Pinpoint the cell where the given text exists, returning its (x, y) midpoint coordinate. 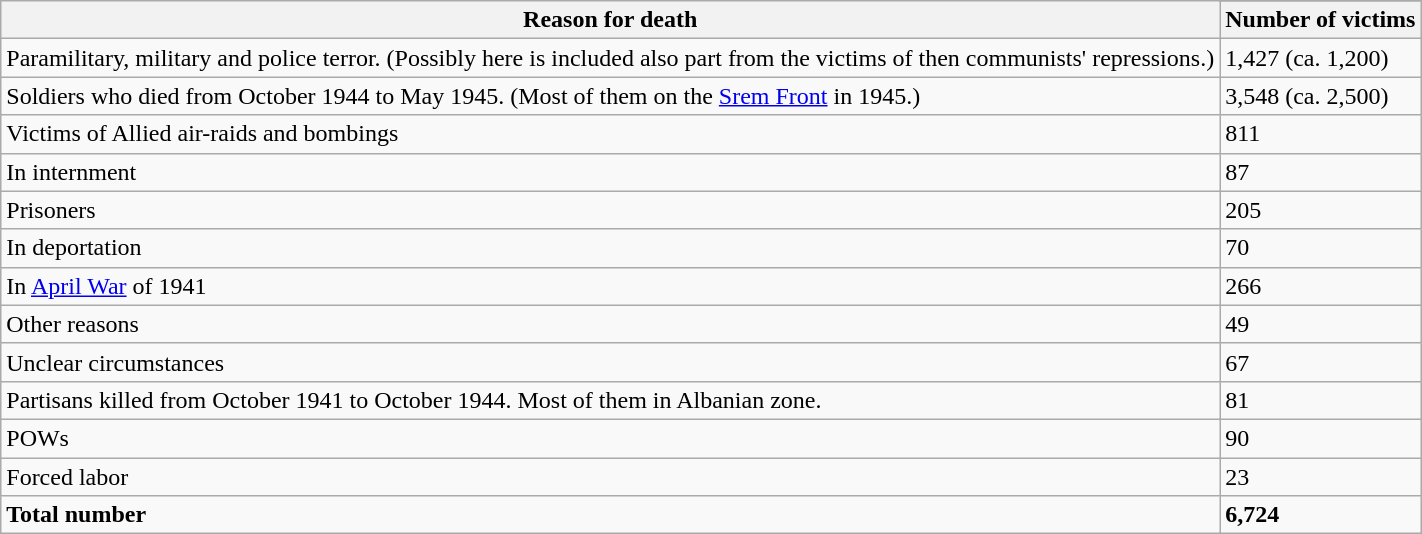
3,548 (ca. 2,500) (1320, 96)
6,724 (1320, 515)
Total number (610, 515)
Forced labor (610, 477)
81 (1320, 400)
In April War of 1941 (610, 286)
In deportation (610, 248)
87 (1320, 172)
49 (1320, 324)
205 (1320, 210)
Partisans killed from October 1941 to October 1944. Most of them in Albanian zone. (610, 400)
Other reasons (610, 324)
Unclear circumstances (610, 362)
Victims of Allied air-raids and bombings (610, 134)
Soldiers who died from October 1944 to May 1945. (Most of them on the Srem Front in 1945.) (610, 96)
811 (1320, 134)
23 (1320, 477)
Number of victims (1320, 20)
90 (1320, 438)
Prisoners (610, 210)
In internment (610, 172)
Reason for death (610, 20)
70 (1320, 248)
266 (1320, 286)
Paramilitary, military and police terror. (Possibly here is included also part from the victims of then communists' repressions.) (610, 58)
67 (1320, 362)
POWs (610, 438)
1,427 (ca. 1,200) (1320, 58)
